Return (x, y) of the center of cell containing provided text 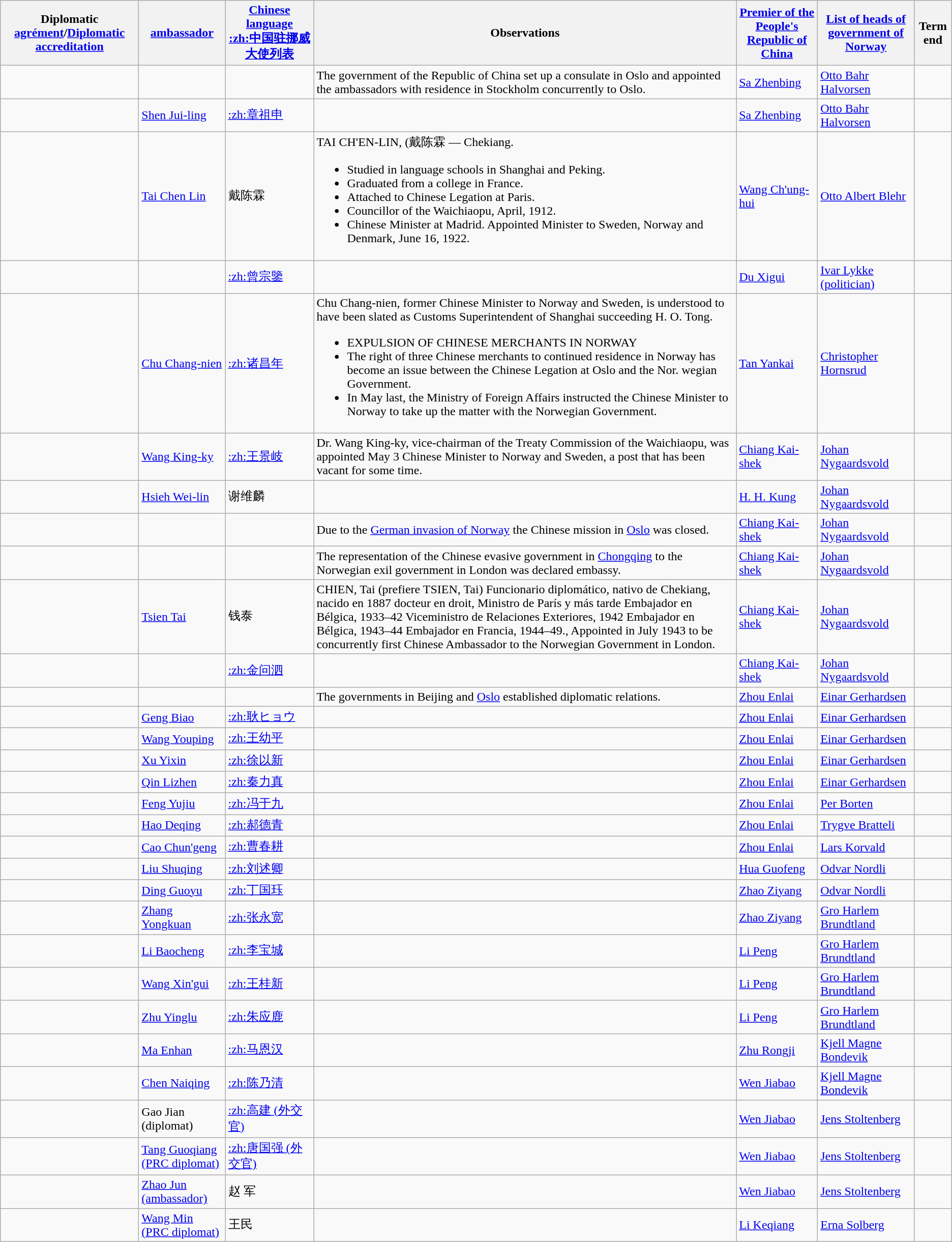
Wang King-ky (182, 457)
Hsieh Wei-lin (182, 497)
Ivar Lykke (politician) (866, 277)
Li Baocheng (182, 950)
Observations (525, 33)
Tan Yankai (777, 363)
Gao Jian (diplomat) (182, 1119)
:zh:张永宽 (270, 918)
:zh:刘述卿 (270, 869)
Hua Guofeng (777, 869)
Tai Chen Lin (182, 196)
Du Xigui (777, 277)
王民 (270, 1225)
Premier of the People's Republic of China (777, 33)
:zh:陈乃清 (270, 1083)
The representation of the Chinese evasive government in Chongqing to the Norwegian exil government in London was declared embassy. (525, 563)
The governments in Beijing and Oslo established diplomatic relations. (525, 697)
:zh:王景岐 (270, 457)
Ding Guoyu (182, 890)
Otto Albert Blehr (866, 196)
Lars Korvald (866, 847)
:zh:王幼平 (270, 739)
:zh:徐以新 (270, 760)
Qin Lizhen (182, 783)
Zhao Jun (ambassador) (182, 1192)
ambassador (182, 33)
赵 军 (270, 1192)
:zh:李宝城 (270, 950)
:zh:金问泗 (270, 671)
Wang Xin'gui (182, 984)
:zh:郝德青 (270, 825)
Liu Shuqing (182, 869)
:zh:章祖申 (270, 115)
The government of the Republic of China set up a consulate in Oslo and appointed the ambassadors with residence in Stockholm concurrently to Oslo. (525, 82)
Per Borten (866, 804)
Zhang Yongkuan (182, 918)
谢维麟 (270, 497)
:zh:丁国珏 (270, 890)
:zh:唐国强 (外交官) (270, 1157)
Li Keqiang (777, 1225)
Shen Jui-ling (182, 115)
Diplomatic agrément/Diplomatic accreditation (70, 33)
:zh:曾宗鑒 (270, 277)
Ma Enhan (182, 1050)
Zhu Yinglu (182, 1017)
Cao Chun'geng (182, 847)
Feng Yujiu (182, 804)
Zhu Rongji (777, 1050)
Wang Youping (182, 739)
Erna Solberg (866, 1225)
:zh:秦力真 (270, 783)
Chen Naiqing (182, 1083)
List of heads of government of Norway (866, 33)
H. H. Kung (777, 497)
Xu Yixin (182, 760)
Christopher Hornsrud (866, 363)
Hao Deqing (182, 825)
:zh:朱应鹿 (270, 1017)
Geng Biao (182, 717)
Chinese language:zh:中国驻挪威大使列表 (270, 33)
Term end (933, 33)
戴陈霖 (270, 196)
Tang Guoqiang (PRC diplomat) (182, 1157)
:zh:曹春耕 (270, 847)
Trygve Bratteli (866, 825)
:zh:王桂新 (270, 984)
:zh:高建 (外交官) (270, 1119)
:zh:诸昌年 (270, 363)
Due to the German invasion of Norway the Chinese mission in Oslo was closed. (525, 530)
Chu Chang-nien (182, 363)
Wang Ch'ung-hui (777, 196)
:zh:马恩汉 (270, 1050)
:zh:冯于九 (270, 804)
Tsien Tai (182, 617)
Wang Min (PRC diplomat) (182, 1225)
:zh:耿ヒョウ (270, 717)
钱泰 (270, 617)
